Find where the given text appears and provide that cell's center as [X, Y] coordinate. 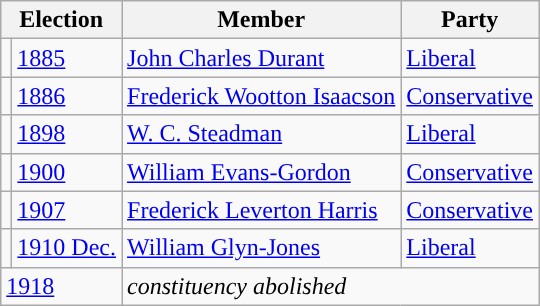
Frederick Wootton Isaacson [262, 96]
1918 [62, 286]
William Glyn-Jones [262, 248]
1886 [67, 96]
Member [262, 20]
Frederick Leverton Harris [262, 210]
1900 [67, 172]
constituency abolished [330, 286]
John Charles Durant [262, 58]
Election [62, 20]
Party [470, 20]
W. C. Steadman [262, 134]
1910 Dec. [67, 248]
1885 [67, 58]
William Evans-Gordon [262, 172]
1898 [67, 134]
1907 [67, 210]
